Extract the (X, Y) coordinate from the center of the cell holding the provided text.  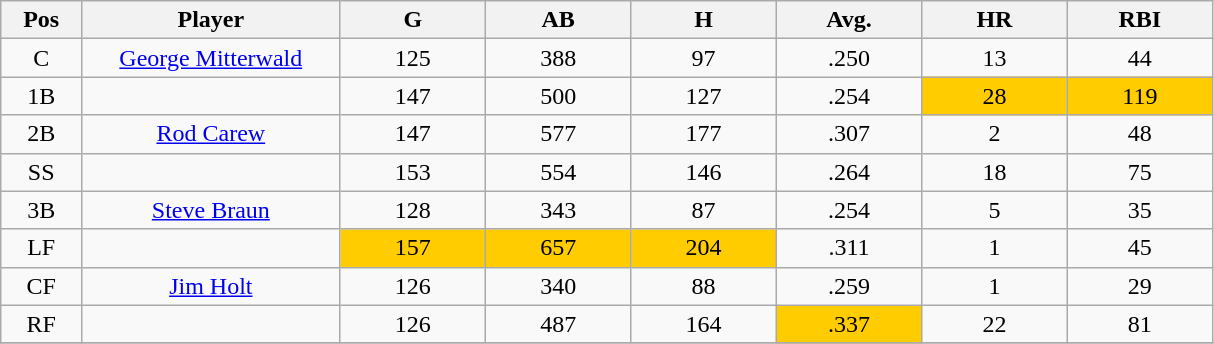
H (704, 20)
81 (1140, 324)
3B (42, 210)
153 (412, 172)
.307 (848, 134)
48 (1140, 134)
388 (558, 58)
487 (558, 324)
AB (558, 20)
.264 (848, 172)
5 (994, 210)
146 (704, 172)
340 (558, 286)
657 (558, 248)
LF (42, 248)
164 (704, 324)
Steve Braun (212, 210)
45 (1140, 248)
2B (42, 134)
44 (1140, 58)
.250 (848, 58)
554 (558, 172)
SS (42, 172)
75 (1140, 172)
.311 (848, 248)
343 (558, 210)
CF (42, 286)
35 (1140, 210)
Rod Carew (212, 134)
Player (212, 20)
28 (994, 96)
Pos (42, 20)
G (412, 20)
97 (704, 58)
George Mitterwald (212, 58)
RF (42, 324)
RBI (1140, 20)
119 (1140, 96)
.259 (848, 286)
157 (412, 248)
577 (558, 134)
88 (704, 286)
29 (1140, 286)
125 (412, 58)
1B (42, 96)
Avg. (848, 20)
13 (994, 58)
HR (994, 20)
87 (704, 210)
128 (412, 210)
127 (704, 96)
Jim Holt (212, 286)
2 (994, 134)
18 (994, 172)
C (42, 58)
.337 (848, 324)
500 (558, 96)
177 (704, 134)
22 (994, 324)
204 (704, 248)
